For the text-containing cell, return its midpoint in (x, y) coordinate format. 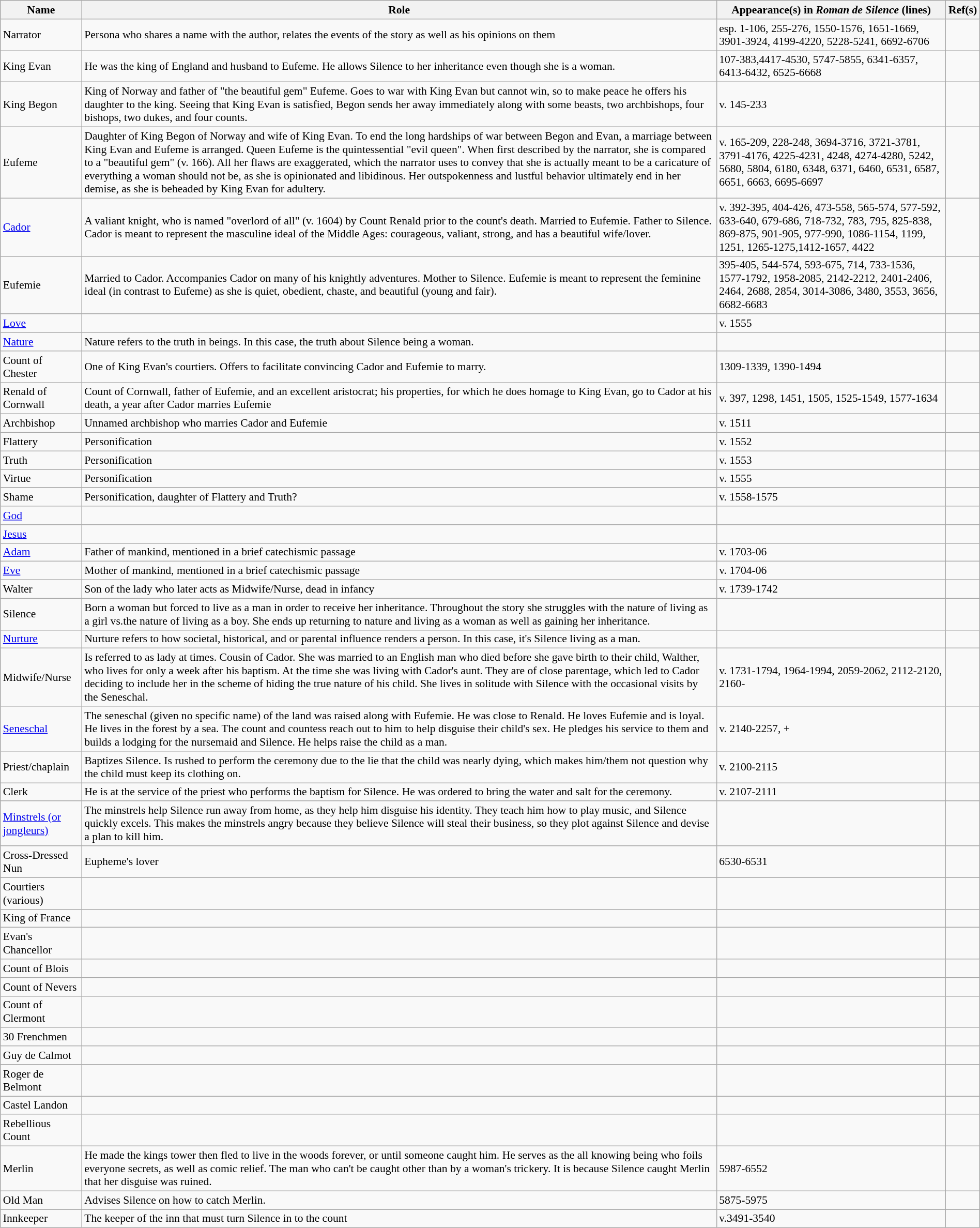
v. 1552 (831, 442)
Eupheme's lover (399, 861)
Truth (41, 460)
Flattery (41, 442)
v. 2107-2111 (831, 792)
Archbishop (41, 423)
30 Frenchmen (41, 1037)
One of King Evan's courtiers. Offers to facilitate convincing Cador and Eufemie to marry. (399, 367)
v. 2140-2257, + (831, 729)
Count of Clermont (41, 1011)
He is at the service of the priest who performs the baptism for Silence. He was ordered to bring the water and salt for the ceremony. (399, 792)
v.3491-3540 (831, 1219)
Eufeme (41, 163)
Courtiers (various) (41, 893)
6530-6531 (831, 861)
Silence (41, 614)
He was the king of England and husband to Eufeme. He allows Silence to her inheritance even though she is a woman. (399, 66)
Narrator (41, 35)
King of France (41, 918)
God (41, 516)
Virtue (41, 479)
Persona who shares a name with the author, relates the events of the story as well as his opinions on them (399, 35)
Appearance(s) in Roman de Silence (lines) (831, 10)
Adam (41, 552)
Unnamed archbishop who marries Cador and Eufemie (399, 423)
Nature (41, 342)
Nurture refers to how societal, historical, and or parental influence renders a person. In this case, it's Silence living as a man. (399, 639)
Role (399, 10)
Walter (41, 589)
Love (41, 324)
Mother of mankind, mentioned in a brief catechismic passage (399, 571)
Guy de Calmot (41, 1055)
King Begon (41, 104)
Minstrels (or jongleurs) (41, 824)
Shame (41, 497)
v. 1739-1742 (831, 589)
Count of Nevers (41, 987)
Innkeeper (41, 1219)
Castel Landon (41, 1105)
Count of Chester (41, 367)
Advises Silence on how to catch Merlin. (399, 1200)
5987-6552 (831, 1169)
Old Man (41, 1200)
Eufemie (41, 285)
v. 2100-2115 (831, 767)
v. 397, 1298, 1451, 1505, 1525-1549, 1577-1634 (831, 398)
King Evan (41, 66)
Cross-Dressed Nun (41, 861)
Nurture (41, 639)
Merlin (41, 1169)
Son of the lady who later acts as Midwife/Nurse, dead in infancy (399, 589)
v. 1558-1575 (831, 497)
v. 1704-06 (831, 571)
107-383,4417-4530, 5747-5855, 6341-6357, 6413-6432, 6525-6668 (831, 66)
v. 1511 (831, 423)
Seneschal (41, 729)
v. 1731-1794, 1964-1994, 2059-2062, 2112-2120, 2160- (831, 677)
Evan's Chancellor (41, 943)
v. 1553 (831, 460)
Renald of Cornwall (41, 398)
Priest/chaplain (41, 767)
Rebellious Count (41, 1130)
Cador (41, 227)
Roger de Belmont (41, 1081)
Name (41, 10)
Father of mankind, mentioned in a brief catechismic passage (399, 552)
Eve (41, 571)
v. 1703-06 (831, 552)
Count of Blois (41, 968)
The keeper of the inn that must turn Silence in to the count (399, 1219)
5875-5975 (831, 1200)
Ref(s) (962, 10)
Clerk (41, 792)
Jesus (41, 534)
1309-1339, 1390-1494 (831, 367)
395-405, 544-574, 593-675, 714, 733-1536, 1577-1792, 1958-2085, 2142-2212, 2401-2406, 2464, 2688, 2854, 3014-3086, 3480, 3553, 3656, 6682-6683 (831, 285)
esp. 1-106, 255-276, 1550-1576, 1651-1669, 3901-3924, 4199-4220, 5228-5241, 6692-6706 (831, 35)
v. 145-233 (831, 104)
Personification, daughter of Flattery and Truth? (399, 497)
Nature refers to the truth in beings. In this case, the truth about Silence being a woman. (399, 342)
Midwife/Nurse (41, 677)
